Detect which cell encompasses the target text, then output its [X, Y] center coordinate. 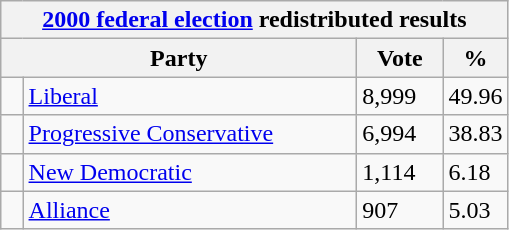
New Democratic [190, 172]
2000 federal election redistributed results [254, 20]
8,999 [400, 96]
49.96 [476, 96]
Vote [400, 58]
5.03 [476, 210]
Progressive Conservative [190, 134]
38.83 [476, 134]
% [476, 58]
Alliance [190, 210]
Liberal [190, 96]
6,994 [400, 134]
6.18 [476, 172]
907 [400, 210]
1,114 [400, 172]
Party [179, 58]
